From the cell containing the given text, extract its center point as (X, Y) coordinate. 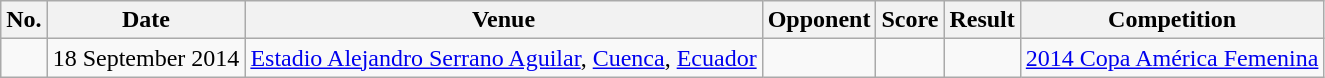
Estadio Alejandro Serrano Aguilar, Cuenca, Ecuador (504, 58)
Date (146, 20)
Result (982, 20)
Opponent (819, 20)
Score (910, 20)
18 September 2014 (146, 58)
Venue (504, 20)
2014 Copa América Femenina (1172, 58)
No. (24, 20)
Competition (1172, 20)
